Return [x, y] of the center of cell containing provided text 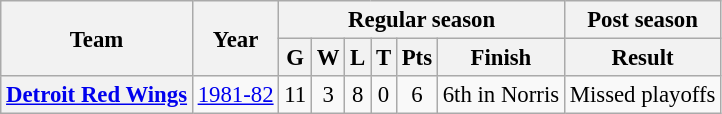
6th in Norris [500, 95]
Finish [500, 58]
Detroit Red Wings [97, 95]
6 [416, 95]
T [384, 58]
Missed playoffs [642, 95]
3 [328, 95]
G [296, 58]
0 [384, 95]
11 [296, 95]
8 [358, 95]
Pts [416, 58]
Post season [642, 20]
1981-82 [236, 95]
L [358, 58]
Year [236, 38]
Regular season [422, 20]
W [328, 58]
Result [642, 58]
Team [97, 38]
